Locate the cell with the specified text and output its (X, Y) center coordinate. 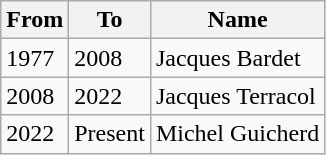
Jacques Terracol (237, 96)
To (110, 20)
Michel Guicherd (237, 134)
Jacques Bardet (237, 58)
Present (110, 134)
From (35, 20)
Name (237, 20)
1977 (35, 58)
